Detect which cell encompasses the target text, then output its (x, y) center coordinate. 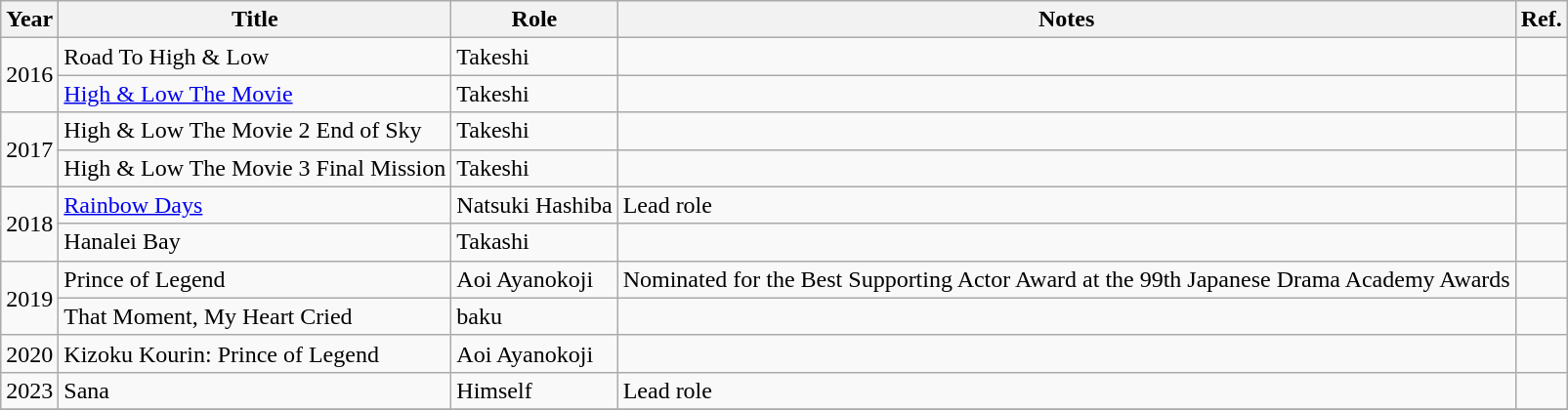
2023 (29, 390)
Road To High & Low (255, 57)
Year (29, 20)
High & Low The Movie (255, 94)
baku (534, 316)
Sana (255, 390)
High & Low The Movie 3 Final Mission (255, 168)
Takashi (534, 242)
Title (255, 20)
2019 (29, 298)
Hanalei Bay (255, 242)
Nominated for the Best Supporting Actor Award at the 99th Japanese Drama Academy Awards (1067, 279)
2018 (29, 224)
2017 (29, 149)
Notes (1067, 20)
That Moment, My Heart Cried (255, 316)
Rainbow Days (255, 205)
Himself (534, 390)
High & Low The Movie 2 End of Sky (255, 131)
Natsuki Hashiba (534, 205)
2016 (29, 75)
Prince of Legend (255, 279)
Ref. (1542, 20)
2020 (29, 353)
Kizoku Kourin: Prince of Legend (255, 353)
Role (534, 20)
